Locate the cell with the specified text and output its (X, Y) center coordinate. 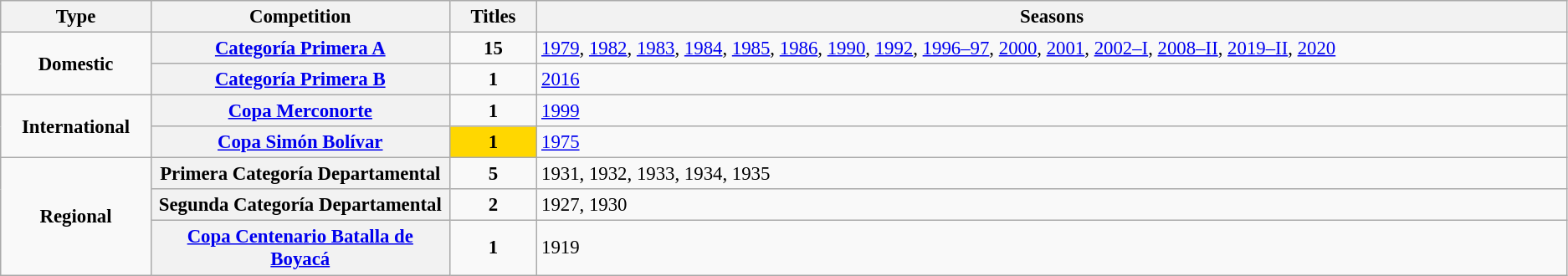
Domestic (76, 64)
Competition (300, 17)
1931, 1932, 1933, 1934, 1935 (1053, 174)
Type (76, 17)
5 (494, 174)
Primera Categoría Departamental (300, 174)
1919 (1053, 248)
2 (494, 205)
International (76, 127)
Segunda Categoría Departamental (300, 205)
15 (494, 49)
Seasons (1053, 17)
1975 (1053, 142)
2016 (1053, 79)
Regional (76, 217)
Copa Merconorte (300, 111)
Copa Centenario Batalla de Boyacá (300, 248)
1927, 1930 (1053, 205)
Categoría Primera A (300, 49)
Titles (494, 17)
1999 (1053, 111)
1979, 1982, 1983, 1984, 1985, 1986, 1990, 1992, 1996–97, 2000, 2001, 2002–I, 2008–II, 2019–II, 2020 (1053, 49)
Categoría Primera B (300, 79)
Copa Simón Bolívar (300, 142)
